From the cell containing the given text, extract its center point as [x, y] coordinate. 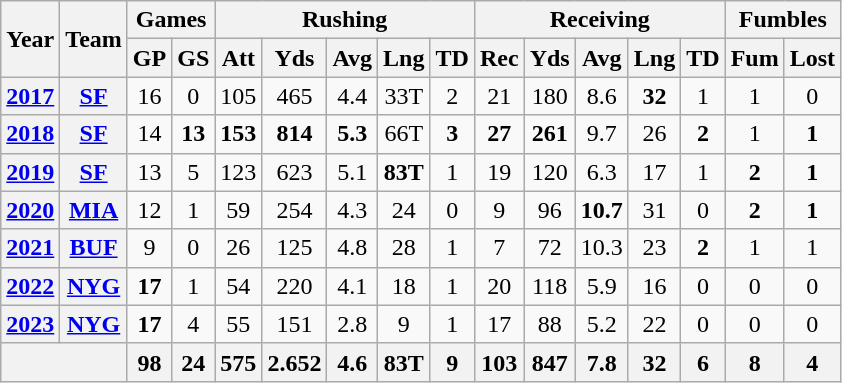
4.3 [352, 210]
4.6 [352, 362]
814 [294, 134]
153 [238, 134]
5.2 [602, 324]
4.1 [352, 286]
Rushing [345, 20]
23 [654, 248]
19 [499, 172]
4.4 [352, 96]
2018 [30, 134]
Year [30, 39]
575 [238, 362]
72 [550, 248]
2021 [30, 248]
2020 [30, 210]
20 [499, 286]
Lost [812, 58]
Fum [754, 58]
33T [404, 96]
261 [550, 134]
118 [550, 286]
5 [194, 172]
623 [294, 172]
6 [703, 362]
31 [654, 210]
105 [238, 96]
GP [149, 58]
21 [499, 96]
54 [238, 286]
18 [404, 286]
22 [654, 324]
12 [149, 210]
151 [294, 324]
465 [294, 96]
GS [194, 58]
103 [499, 362]
220 [294, 286]
59 [238, 210]
Receiving [600, 20]
6.3 [602, 172]
2.8 [352, 324]
125 [294, 248]
8.6 [602, 96]
Team [94, 39]
2019 [30, 172]
66T [404, 134]
MIA [94, 210]
120 [550, 172]
Games [170, 20]
7 [499, 248]
28 [404, 248]
96 [550, 210]
10.7 [602, 210]
10.3 [602, 248]
Fumbles [782, 20]
2022 [30, 286]
55 [238, 324]
98 [149, 362]
27 [499, 134]
180 [550, 96]
847 [550, 362]
4.8 [352, 248]
8 [754, 362]
123 [238, 172]
7.8 [602, 362]
254 [294, 210]
3 [452, 134]
14 [149, 134]
5.1 [352, 172]
88 [550, 324]
2017 [30, 96]
BUF [94, 248]
2.652 [294, 362]
5.9 [602, 286]
Rec [499, 58]
2023 [30, 324]
Att [238, 58]
9.7 [602, 134]
5.3 [352, 134]
